Search for the cell housing the specified text and yield its (X, Y) center coordinate. 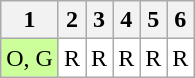
3 (100, 20)
5 (154, 20)
O, G (30, 58)
6 (180, 20)
4 (126, 20)
1 (30, 20)
2 (72, 20)
